Determine the [x, y] coordinate at the center of the cell enclosing the given text.  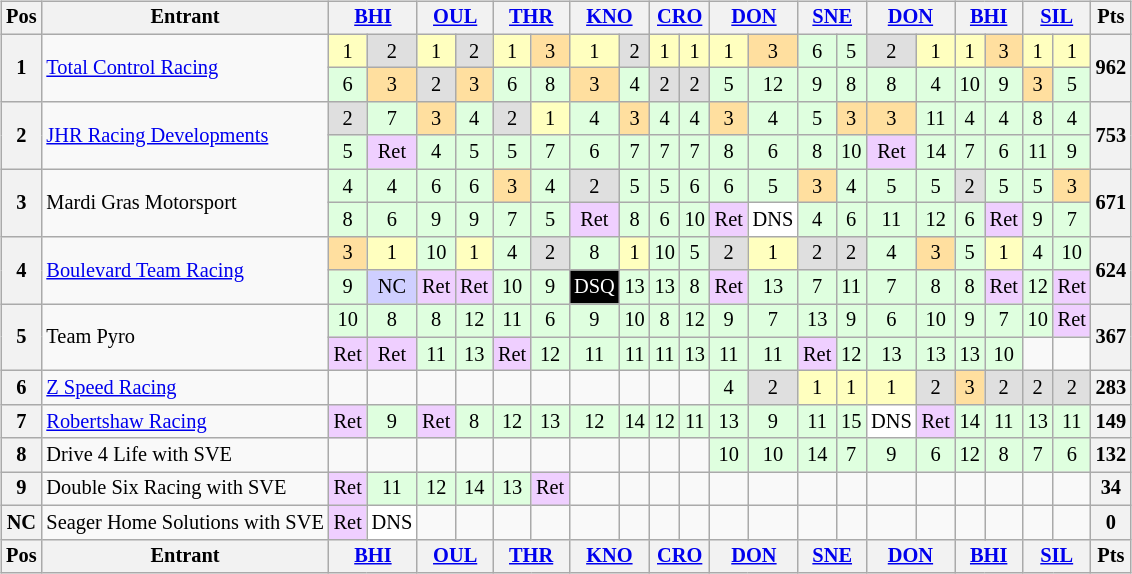
34 [1111, 489]
Robertshaw Racing [184, 422]
624 [1111, 270]
15 [851, 422]
671 [1111, 202]
Team Pyro [184, 338]
Total Control Racing [184, 68]
753 [1111, 136]
Mardi Gras Motorsport [184, 202]
Drive 4 Life with SVE [184, 455]
DSQ [594, 287]
149 [1111, 422]
JHR Racing Developments [184, 136]
0 [1111, 522]
Z Speed Racing [184, 388]
Double Six Racing with SVE [184, 489]
367 [1111, 338]
283 [1111, 388]
Boulevard Team Racing [184, 270]
Seager Home Solutions with SVE [184, 522]
962 [1111, 68]
132 [1111, 455]
